Pinpoint the cell where the given text exists, returning its [x, y] midpoint coordinate. 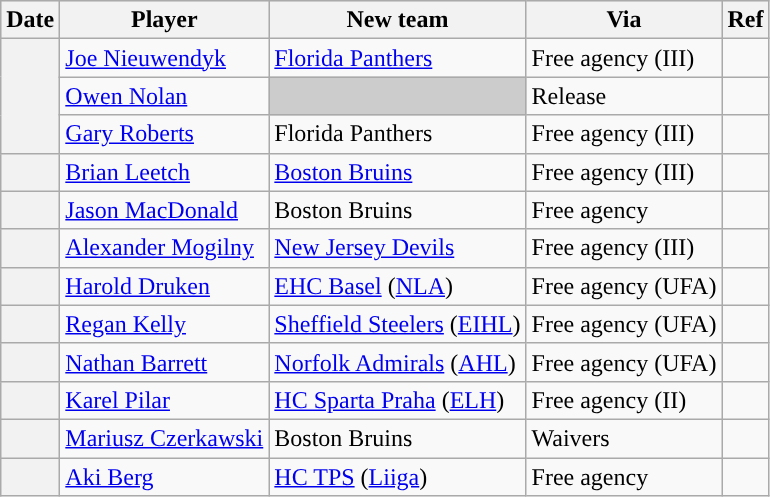
Waivers [624, 438]
Harold Druken [164, 286]
EHC Basel (NLA) [398, 286]
Date [30, 20]
Aki Berg [164, 477]
New Jersey Devils [398, 248]
Regan Kelly [164, 324]
Ref [746, 20]
Player [164, 20]
Nathan Barrett [164, 362]
Alexander Mogilny [164, 248]
Release [624, 96]
Owen Nolan [164, 96]
Karel Pilar [164, 400]
HC Sparta Praha (ELH) [398, 400]
New team [398, 20]
Brian Leetch [164, 172]
Norfolk Admirals (AHL) [398, 362]
Gary Roberts [164, 134]
Sheffield Steelers (EIHL) [398, 324]
Free agency (II) [624, 400]
Mariusz Czerkawski [164, 438]
HC TPS (Liiga) [398, 477]
Joe Nieuwendyk [164, 58]
Jason MacDonald [164, 210]
Via [624, 20]
